Provide the (X, Y) coordinate of the cell's center where the given text is located.  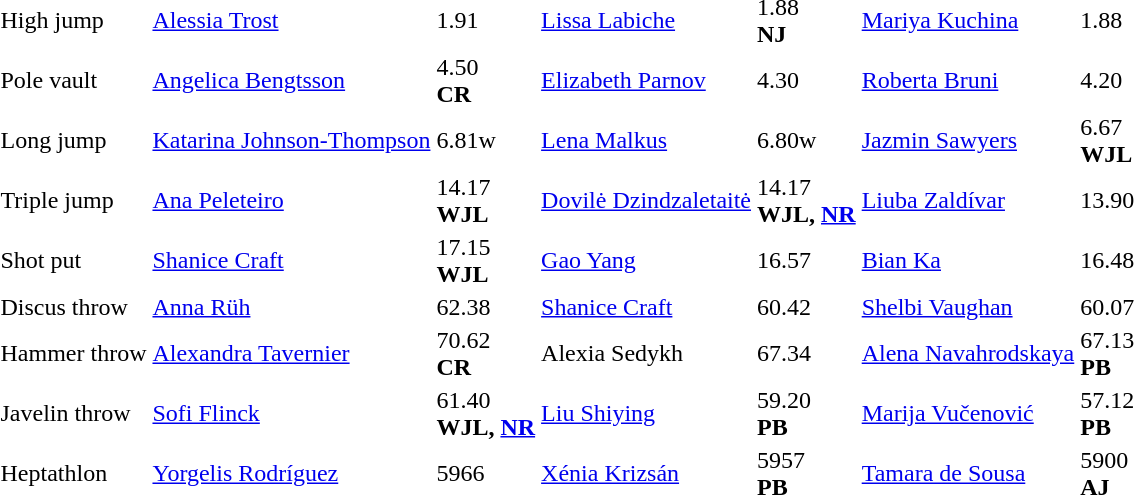
Bian Ka (968, 260)
4.30 (807, 80)
6.80w (807, 140)
Sofi Flinck (292, 414)
Katarina Johnson-Thompson (292, 140)
4.50 CR (486, 80)
Alena Navahrodskaya (968, 354)
Marija Vučenović (968, 414)
Shelbi Vaughan (968, 307)
Liuba Zaldívar (968, 200)
70.62 CR (486, 354)
Angelica Bengtsson (292, 80)
Anna Rüh (292, 307)
Alexia Sedykh (646, 354)
6.81w (486, 140)
60.42 (807, 307)
Liu Shiying (646, 414)
61.40 WJL, NR (486, 414)
16.57 (807, 260)
67.34 (807, 354)
Elizabeth Parnov (646, 80)
Ana Peleteiro (292, 200)
14.17 WJL (486, 200)
14.17 WJL, NR (807, 200)
Jazmin Sawyers (968, 140)
Dovilė Dzindzaletaitė (646, 200)
Gao Yang (646, 260)
Roberta Bruni (968, 80)
62.38 (486, 307)
59.20 PB (807, 414)
17.15 WJL (486, 260)
Alexandra Tavernier (292, 354)
Lena Malkus (646, 140)
